Identify which cell holds the provided text, then report its [X, Y] central coordinate. 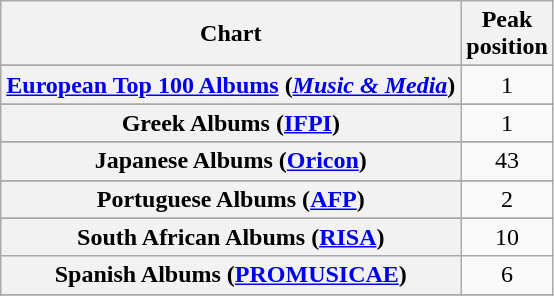
European Top 100 Albums (Music & Media) [231, 85]
Spanish Albums (PROMUSICAE) [231, 275]
10 [507, 237]
South African Albums (RISA) [231, 237]
Peakposition [507, 34]
43 [507, 161]
Chart [231, 34]
Portuguese Albums (AFP) [231, 199]
6 [507, 275]
Japanese Albums (Oricon) [231, 161]
2 [507, 199]
Greek Albums (IFPI) [231, 123]
